Find where the given text appears and provide that cell's center as (x, y) coordinate. 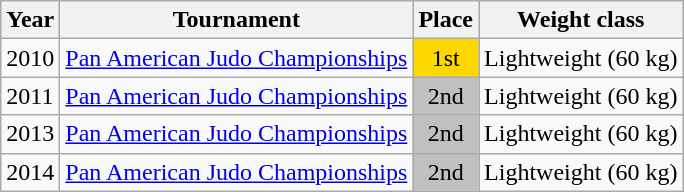
Place (446, 20)
2014 (30, 172)
1st (446, 58)
Year (30, 20)
Weight class (581, 20)
Tournament (236, 20)
2013 (30, 134)
2011 (30, 96)
2010 (30, 58)
